Locate the cell with the specified text and output its [x, y] center coordinate. 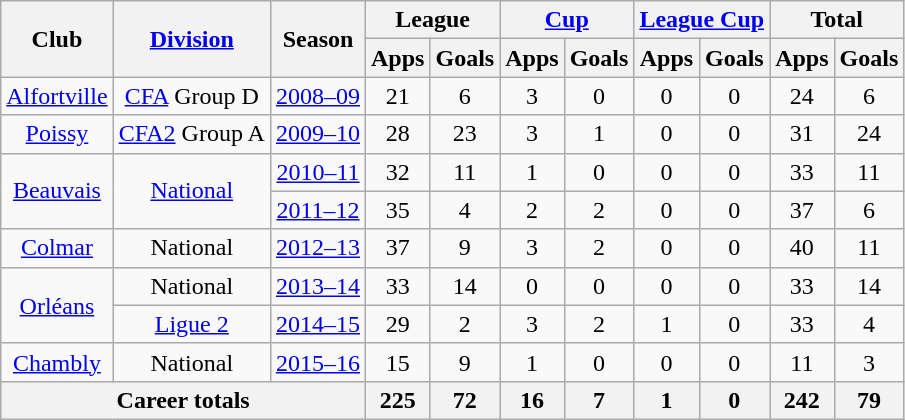
242 [802, 400]
League [433, 20]
Beauvais [57, 191]
CFA Group D [192, 96]
Alfortville [57, 96]
Cup [567, 20]
35 [398, 210]
2009–10 [318, 134]
League Cup [702, 20]
21 [398, 96]
7 [599, 400]
CFA2 Group A [192, 134]
2014–15 [318, 324]
2013–14 [318, 286]
2011–12 [318, 210]
Career totals [184, 400]
Club [57, 39]
79 [869, 400]
Total [837, 20]
31 [802, 134]
2012–13 [318, 248]
Colmar [57, 248]
2015–16 [318, 362]
2010–11 [318, 172]
40 [802, 248]
15 [398, 362]
Chambly [57, 362]
225 [398, 400]
29 [398, 324]
72 [465, 400]
Division [192, 39]
32 [398, 172]
Orléans [57, 305]
Ligue 2 [192, 324]
16 [532, 400]
28 [398, 134]
2008–09 [318, 96]
Poissy [57, 134]
Season [318, 39]
23 [465, 134]
